Search for the cell housing the specified text and yield its [x, y] center coordinate. 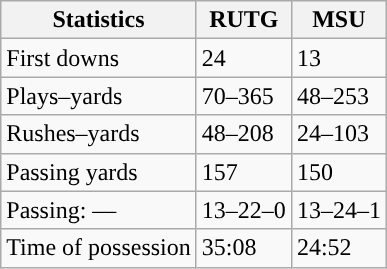
Passing: –– [99, 210]
24:52 [338, 248]
Rushes–yards [99, 134]
150 [338, 172]
First downs [99, 58]
13 [338, 58]
24–103 [338, 134]
Statistics [99, 20]
MSU [338, 20]
35:08 [244, 248]
48–253 [338, 96]
Plays–yards [99, 96]
70–365 [244, 96]
48–208 [244, 134]
RUTG [244, 20]
13–24–1 [338, 210]
157 [244, 172]
Passing yards [99, 172]
24 [244, 58]
13–22–0 [244, 210]
Time of possession [99, 248]
